Scan for the cell matching the given text and deliver its (X, Y) coordinate at center. 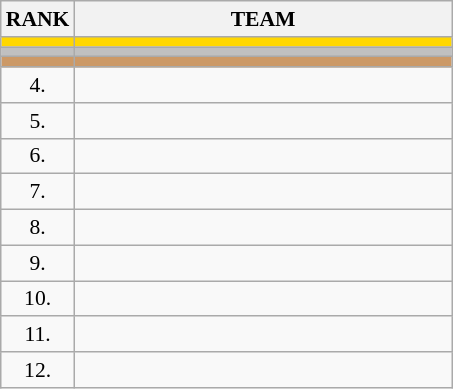
7. (38, 192)
9. (38, 263)
10. (38, 299)
4. (38, 85)
12. (38, 370)
8. (38, 228)
RANK (38, 19)
5. (38, 121)
TEAM (262, 19)
6. (38, 156)
11. (38, 335)
